From the cell containing the given text, extract its center point as [x, y] coordinate. 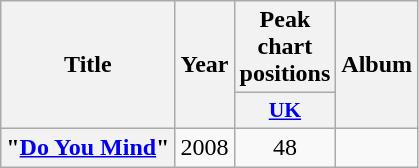
Year [204, 65]
48 [285, 147]
2008 [204, 147]
UK [285, 111]
Title [88, 65]
Album [377, 65]
Peak chart positions [285, 47]
"Do You Mind" [88, 147]
